Capture the cell that displays the provided text and extract its (X, Y) central coordinate. 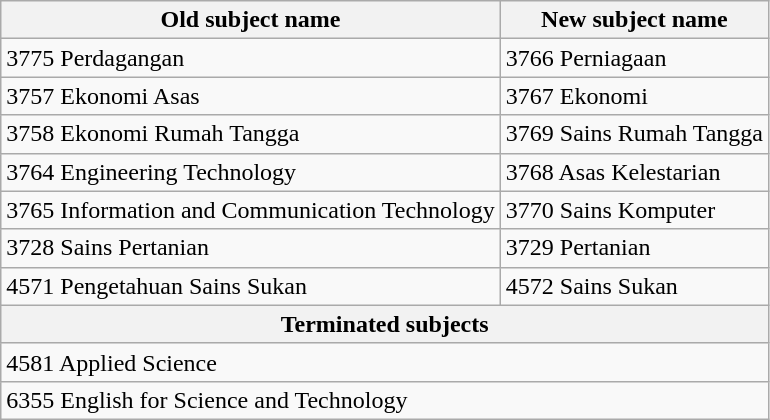
3765 Information and Communication Technology (251, 210)
3764 Engineering Technology (251, 172)
6355 English for Science and Technology (385, 400)
3758 Ekonomi Rumah Tangga (251, 134)
3770 Sains Komputer (634, 210)
3729 Pertanian (634, 248)
3775 Perdagangan (251, 58)
3728 Sains Pertanian (251, 248)
4572 Sains Sukan (634, 286)
3767 Ekonomi (634, 96)
3757 Ekonomi Asas (251, 96)
3768 Asas Kelestarian (634, 172)
Terminated subjects (385, 324)
3766 Perniagaan (634, 58)
4581 Applied Science (385, 362)
New subject name (634, 20)
3769 Sains Rumah Tangga (634, 134)
Old subject name (251, 20)
4571 Pengetahuan Sains Sukan (251, 286)
